Provide the [x, y] coordinate of the cell's center where the given text is located.  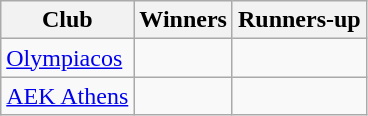
Winners [184, 20]
Olympiacos [68, 58]
Runners-up [299, 20]
Club [68, 20]
AEK Athens [68, 96]
